Provide the [x, y] coordinate of the cell's center where the given text is located.  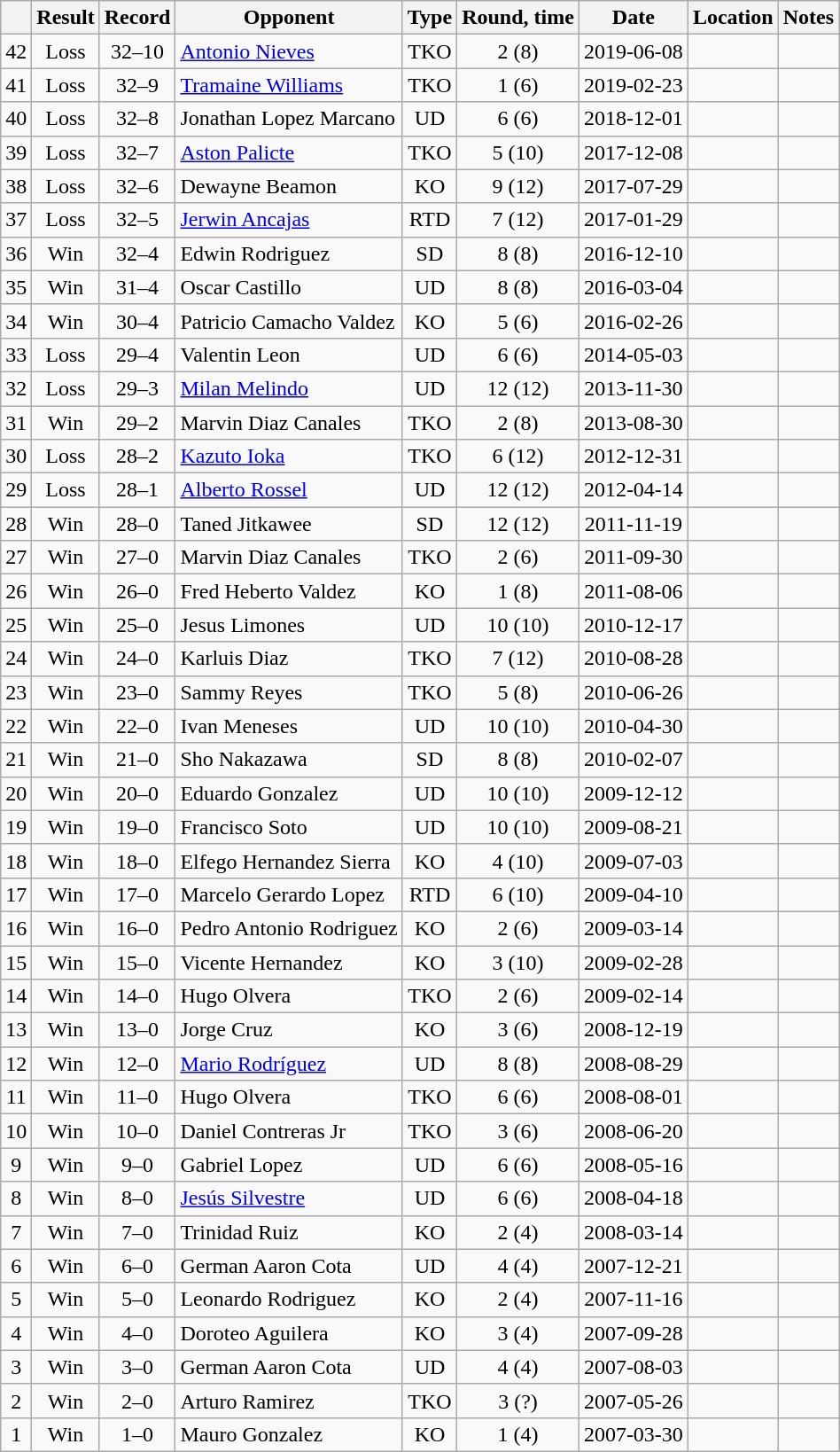
2016-12-10 [633, 254]
12–0 [137, 1064]
2010-04-30 [633, 726]
20 [16, 793]
1 (8) [518, 591]
23 [16, 692]
6–0 [137, 1266]
1 (4) [518, 1434]
Kazuto Ioka [289, 457]
17–0 [137, 894]
31–4 [137, 287]
3 [16, 1367]
2008-08-01 [633, 1097]
2016-02-26 [633, 321]
Milan Melindo [289, 388]
2016-03-04 [633, 287]
16–0 [137, 928]
Jesús Silvestre [289, 1198]
32–6 [137, 186]
2011-08-06 [633, 591]
12 [16, 1064]
2012-12-31 [633, 457]
15 [16, 962]
25–0 [137, 625]
Opponent [289, 18]
28–2 [137, 457]
2008-04-18 [633, 1198]
2017-01-29 [633, 220]
2007-12-21 [633, 1266]
2018-12-01 [633, 119]
2017-12-08 [633, 152]
4 (10) [518, 861]
32 [16, 388]
28–1 [137, 490]
Notes [808, 18]
2009-08-21 [633, 827]
29 [16, 490]
31 [16, 423]
Edwin Rodriguez [289, 254]
5 (10) [518, 152]
Oscar Castillo [289, 287]
Sho Nakazawa [289, 760]
Aston Palicte [289, 152]
Sammy Reyes [289, 692]
22–0 [137, 726]
2008-06-20 [633, 1131]
32–9 [137, 85]
2014-05-03 [633, 355]
35 [16, 287]
Mauro Gonzalez [289, 1434]
42 [16, 51]
2012-04-14 [633, 490]
2010-08-28 [633, 659]
2011-11-19 [633, 524]
2010-12-17 [633, 625]
2010-02-07 [633, 760]
Elfego Hernandez Sierra [289, 861]
2008-05-16 [633, 1165]
29–2 [137, 423]
2007-08-03 [633, 1367]
2007-11-16 [633, 1300]
37 [16, 220]
Fred Heberto Valdez [289, 591]
36 [16, 254]
Trinidad Ruiz [289, 1232]
32–5 [137, 220]
20–0 [137, 793]
33 [16, 355]
3–0 [137, 1367]
19–0 [137, 827]
Location [733, 18]
24 [16, 659]
Francisco Soto [289, 827]
27 [16, 558]
10–0 [137, 1131]
2007-09-28 [633, 1333]
Record [137, 18]
18 [16, 861]
18–0 [137, 861]
10 [16, 1131]
32–7 [137, 152]
26 [16, 591]
Alberto Rossel [289, 490]
Valentin Leon [289, 355]
3 (10) [518, 962]
Gabriel Lopez [289, 1165]
14 [16, 996]
Karluis Diaz [289, 659]
2007-05-26 [633, 1401]
2009-02-28 [633, 962]
7 [16, 1232]
8 [16, 1198]
6 (12) [518, 457]
21–0 [137, 760]
23–0 [137, 692]
3 (?) [518, 1401]
8–0 [137, 1198]
Jerwin Ancajas [289, 220]
Vicente Hernandez [289, 962]
2011-09-30 [633, 558]
16 [16, 928]
5 (8) [518, 692]
13–0 [137, 1030]
Ivan Meneses [289, 726]
1 [16, 1434]
Antonio Nieves [289, 51]
7–0 [137, 1232]
1–0 [137, 1434]
5 (6) [518, 321]
21 [16, 760]
9–0 [137, 1165]
32–4 [137, 254]
2009-03-14 [633, 928]
Date [633, 18]
28 [16, 524]
30–4 [137, 321]
2007-03-30 [633, 1434]
Round, time [518, 18]
17 [16, 894]
6 [16, 1266]
11 [16, 1097]
1 (6) [518, 85]
28–0 [137, 524]
5–0 [137, 1300]
2–0 [137, 1401]
19 [16, 827]
5 [16, 1300]
4 [16, 1333]
2009-12-12 [633, 793]
2008-03-14 [633, 1232]
Mario Rodríguez [289, 1064]
24–0 [137, 659]
25 [16, 625]
22 [16, 726]
Tramaine Williams [289, 85]
27–0 [137, 558]
Jesus Limones [289, 625]
3 (4) [518, 1333]
Eduardo Gonzalez [289, 793]
Arturo Ramirez [289, 1401]
2010-06-26 [633, 692]
9 [16, 1165]
Dewayne Beamon [289, 186]
29–4 [137, 355]
11–0 [137, 1097]
Taned Jitkawee [289, 524]
4–0 [137, 1333]
26–0 [137, 591]
Daniel Contreras Jr [289, 1131]
2017-07-29 [633, 186]
2009-07-03 [633, 861]
2019-02-23 [633, 85]
2008-08-29 [633, 1064]
13 [16, 1030]
9 (12) [518, 186]
40 [16, 119]
2 [16, 1401]
Jonathan Lopez Marcano [289, 119]
Leonardo Rodriguez [289, 1300]
2013-11-30 [633, 388]
32–8 [137, 119]
2009-02-14 [633, 996]
30 [16, 457]
14–0 [137, 996]
6 (10) [518, 894]
29–3 [137, 388]
2009-04-10 [633, 894]
Marcelo Gerardo Lopez [289, 894]
Pedro Antonio Rodriguez [289, 928]
2008-12-19 [633, 1030]
Doroteo Aguilera [289, 1333]
Patricio Camacho Valdez [289, 321]
Type [429, 18]
38 [16, 186]
41 [16, 85]
Result [66, 18]
2013-08-30 [633, 423]
Jorge Cruz [289, 1030]
32–10 [137, 51]
15–0 [137, 962]
39 [16, 152]
2019-06-08 [633, 51]
34 [16, 321]
